Scan for the cell matching the given text and deliver its [X, Y] coordinate at center. 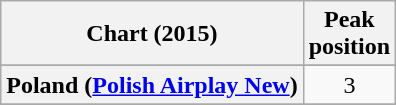
3 [349, 85]
Peakposition [349, 34]
Chart (2015) [152, 34]
Poland (Polish Airplay New) [152, 85]
